Identify which cell holds the provided text, then report its [x, y] central coordinate. 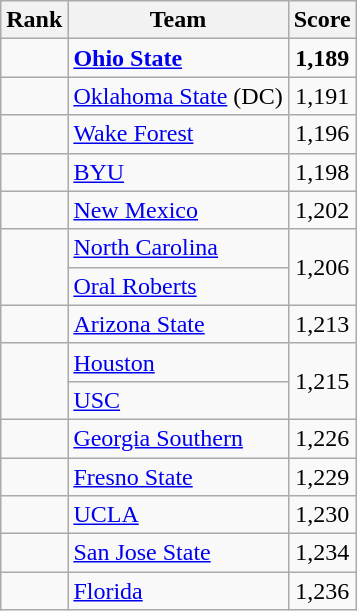
1,191 [322, 96]
1,230 [322, 515]
Team [178, 20]
Ohio State [178, 58]
1,226 [322, 438]
Houston [178, 362]
Score [322, 20]
1,202 [322, 210]
Florida [178, 591]
1,229 [322, 477]
1,206 [322, 267]
1,215 [322, 381]
Oral Roberts [178, 286]
USC [178, 400]
1,196 [322, 134]
UCLA [178, 515]
Wake Forest [178, 134]
New Mexico [178, 210]
Arizona State [178, 324]
1,234 [322, 553]
Rank [34, 20]
1,213 [322, 324]
Oklahoma State (DC) [178, 96]
1,198 [322, 172]
BYU [178, 172]
San Jose State [178, 553]
1,236 [322, 591]
Georgia Southern [178, 438]
North Carolina [178, 248]
1,189 [322, 58]
Fresno State [178, 477]
